Determine the [X, Y] coordinate at the center of the cell enclosing the given text.  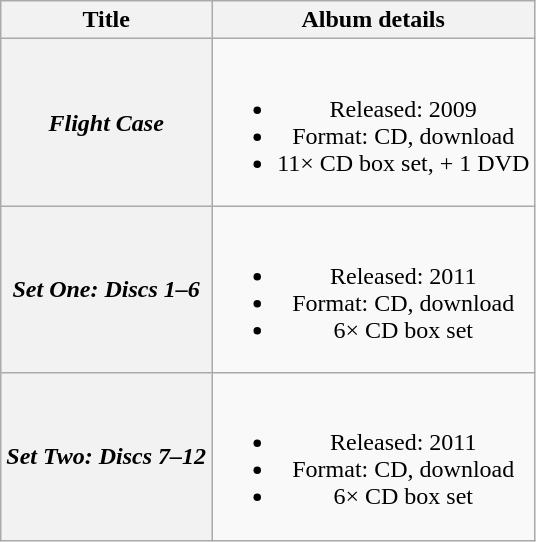
Title [106, 20]
Released: 2009Format: CD, download11× CD box set, + 1 DVD [374, 122]
Flight Case [106, 122]
Set One: Discs 1–6 [106, 290]
Set Two: Discs 7–12 [106, 456]
Album details [374, 20]
